Detect which cell encompasses the target text, then output its [x, y] center coordinate. 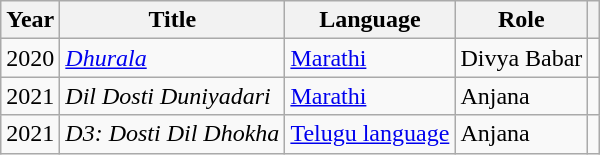
Dhurala [172, 58]
Dil Dosti Duniyadari [172, 96]
Role [522, 20]
Telugu language [370, 134]
Divya Babar [522, 58]
D3: Dosti Dil Dhokha [172, 134]
Title [172, 20]
2020 [30, 58]
Year [30, 20]
Language [370, 20]
